Detect which cell encompasses the target text, then output its [x, y] center coordinate. 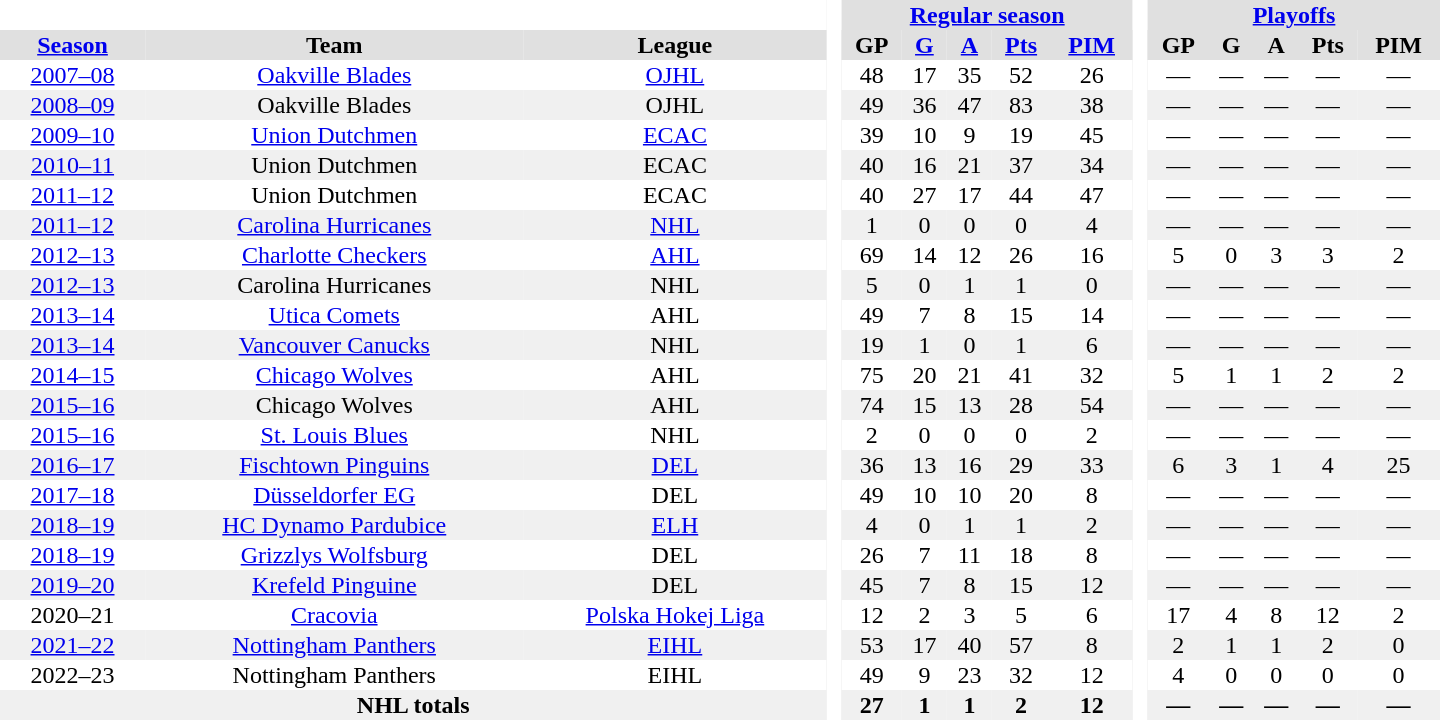
Charlotte Checkers [334, 255]
NHL totals [413, 705]
38 [1092, 105]
Vancouver Canucks [334, 345]
Krefeld Pinguine [334, 585]
2008–09 [72, 105]
54 [1092, 405]
2021–22 [72, 645]
Regular season [987, 15]
ELH [676, 525]
44 [1021, 195]
35 [970, 75]
Grizzlys Wolfsburg [334, 555]
2014–15 [72, 375]
75 [872, 375]
Team [334, 45]
2019–20 [72, 585]
Fischtown Pinguins [334, 465]
Utica Comets [334, 315]
18 [1021, 555]
37 [1021, 165]
2007–08 [72, 75]
2009–10 [72, 135]
2010–11 [72, 165]
2020–21 [72, 615]
39 [872, 135]
23 [970, 675]
2022–23 [72, 675]
Düsseldorfer EG [334, 495]
League [676, 45]
Season [72, 45]
41 [1021, 375]
Polska Hokej Liga [676, 615]
2016–17 [72, 465]
57 [1021, 645]
33 [1092, 465]
52 [1021, 75]
48 [872, 75]
HC Dynamo Pardubice [334, 525]
St. Louis Blues [334, 435]
25 [1398, 465]
2017–18 [72, 495]
34 [1092, 165]
83 [1021, 105]
Cracovia [334, 615]
28 [1021, 405]
29 [1021, 465]
69 [872, 255]
53 [872, 645]
Playoffs [1294, 15]
74 [872, 405]
11 [970, 555]
